Find where the given text appears and provide that cell's center as [x, y] coordinate. 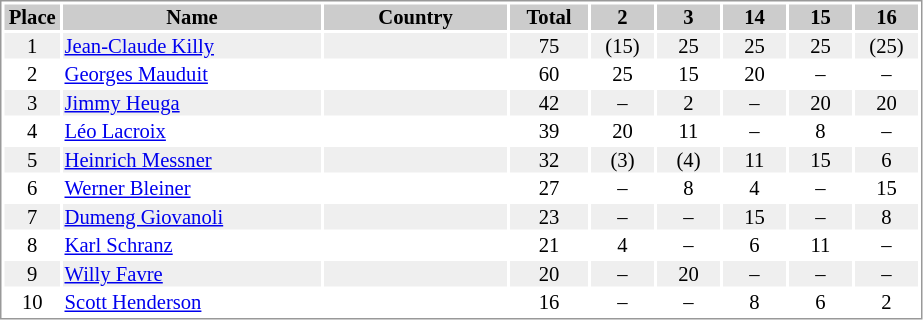
1 [32, 46]
7 [32, 217]
39 [549, 131]
Dumeng Giovanoli [192, 217]
27 [549, 189]
75 [549, 46]
Heinrich Messner [192, 160]
Georges Mauduit [192, 75]
42 [549, 103]
9 [32, 274]
Total [549, 17]
21 [549, 245]
60 [549, 75]
Willy Favre [192, 274]
23 [549, 217]
5 [32, 160]
(25) [886, 46]
Country [416, 17]
Scott Henderson [192, 303]
Léo Lacroix [192, 131]
10 [32, 303]
Place [32, 17]
32 [549, 160]
(3) [622, 160]
Name [192, 17]
Karl Schranz [192, 245]
Jean-Claude Killy [192, 46]
(15) [622, 46]
(4) [688, 160]
Jimmy Heuga [192, 103]
Werner Bleiner [192, 189]
14 [754, 17]
